Pinpoint the cell where the given text exists, returning its [X, Y] midpoint coordinate. 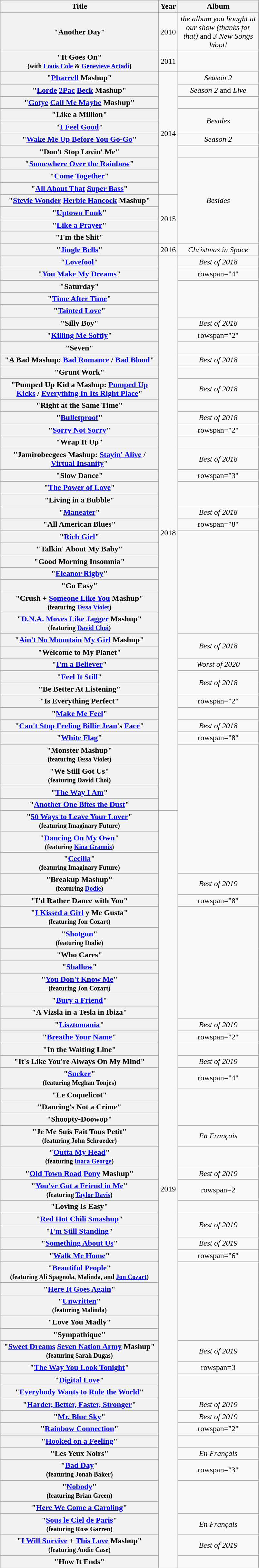
"Somewhere Over the Rainbow" [79, 164]
"Cecilia"(featuring Imaginary Future) [79, 863]
"Don't Stop Lovin' Me" [79, 151]
"Pumped Up Kid a Mashup: Pumped Up Kicks / Everything In Its Right Place" [79, 388]
rowspan=2 [218, 1190]
"Shoopty-Doowop" [79, 1119]
"Stevie Wonder Herbie Hancock Mashup" [79, 201]
"Bulletproof" [79, 418]
"Killing Me Softly" [79, 335]
"Crush + Someone Like You Mashup"(featuring Tessa Violet) [79, 602]
"Unwritten" (featuring Malinda) [79, 1305]
Album [218, 6]
"Who Cares" [79, 955]
"The Power of Love" [79, 488]
"Harder, Better, Faster, Stronger" [79, 1404]
"Everybody Wants to Rule the World" [79, 1392]
"The Way You Look Tonight" [79, 1368]
"Grunt Work" [79, 372]
"I'm Still Standing" [79, 1231]
rowspan="6" [218, 1256]
"Wrap It Up" [79, 442]
"Mr. Blue Sky" [79, 1417]
"Dancing's Not a Crime" [79, 1107]
Year [168, 6]
"Lorde 2Pac Beck Mashup" [79, 90]
the album you bought at our show (thanks for that) and 3 New Songs Woot! [218, 32]
"Silly Boy" [79, 323]
"Beautiful People"(featuring Ali Spagnola, Malinda, and Jon Cozart) [79, 1272]
"Rich Girl" [79, 537]
"Sucker"(featuring Meghan Tonjes) [79, 1078]
"Living in a Bubble" [79, 500]
"Dancing On My Own"(featuring Kina Grannis) [79, 842]
Title [79, 6]
Worst of 2020 [218, 664]
"Old Town Road Pony Mashup" [79, 1173]
"Bad Day" (featuring Jonah Baker) [79, 1470]
"Time After Time" [79, 299]
"Breakup Mashup"(featuring Dodie) [79, 884]
"Hooked on a Feeling" [79, 1441]
"Feel It Still" [79, 677]
"Like a Prayer" [79, 225]
"Go Easy" [79, 586]
"Like a Million" [79, 115]
"Is Everything Perfect" [79, 701]
"Good Morning Insomnia" [79, 561]
Christmas in Space [218, 250]
"Be Better At Listening" [79, 689]
"A Bad Mashup: Bad Romance / Bad Blood" [79, 360]
"Something About Us" [79, 1243]
"Love You Madly" [79, 1322]
"Les Yeux Noirs" [79, 1453]
"Walk Me Home" [79, 1256]
"I Will Survive + This Love Mashup"(featuring Andie Case) [79, 1545]
"Slow Dance" [79, 475]
"Outta My Head" (featuring Inara George) [79, 1157]
"Tainted Love" [79, 311]
"Lovefool" [79, 262]
"We Still Got Us"(featuring David Choi) [79, 776]
"Saturday" [79, 286]
2019 [168, 1189]
"Right at the Same Time" [79, 406]
"Shallow" [79, 967]
"All American Blues" [79, 524]
"Le Coquelicot" [79, 1095]
"You Don't Know Me"(featuring Jon Cozart) [79, 984]
"Another Day" [79, 32]
"Shotgun"(featuring Dodie) [79, 938]
"In the Waiting Line" [79, 1049]
2014 [168, 133]
"All About That Super Bass" [79, 188]
"You've Got a Friend in Me"(featuring Taylor Davis) [79, 1190]
"How It Ends" [79, 1562]
"Jamirobeegees Mashup: Stayin' Alive / Virtual Insanity" [79, 459]
"Pharrell Mashup" [79, 78]
"Sweet Dreams Seven Nation Army Mashup"(featuring Sarah Dugas) [79, 1351]
"The Way I Am" [79, 792]
"Here It Goes Again" [79, 1289]
"Sous le Ciel de Paris" (featuring Ross Garren) [79, 1524]
"Bury a Friend" [79, 1000]
"Maneater" [79, 512]
"Lisztomania" [79, 1025]
"Sympathique" [79, 1334]
"Welcome to My Planet" [79, 652]
"Come Together" [79, 176]
"I Feel Good" [79, 127]
"Can't Stop Feeling Billie Jean's Face" [79, 726]
"Loving Is Easy" [79, 1207]
2015 [168, 219]
"You Make My Dreams" [79, 274]
"Make Me Feel" [79, 713]
2016 [168, 250]
"Rainbow Connection" [79, 1429]
2011 [168, 61]
"It's Like You're Always On My Mind" [79, 1061]
"I'd Rather Dance with You" [79, 901]
"Uptown Funk" [79, 213]
2010 [168, 32]
"I'm a Believer" [79, 664]
"Monster Mashup"(featuring Tessa Violet) [79, 754]
"Another One Bites the Dust" [79, 804]
2018 [168, 533]
"D.N.A. Moves Like Jagger Mashup"(featuring David Choi) [79, 624]
"I Kissed a Girl y Me Gusta"(featuring Jon Cozart) [79, 917]
"Ain't No Mountain My Girl Mashup" [79, 640]
"A Vizsla in a Tesla in Ibiza" [79, 1012]
"It Goes On"(with Louis Cole & Genevieve Artadi) [79, 61]
Season 2 and Live [218, 90]
rowspan=3 [218, 1368]
"Eleanor Rigby" [79, 573]
"Nobody"(featuring Brian Green) [79, 1491]
"50 Ways to Leave Your Lover" (featuring Imaginary Future) [79, 821]
"Here We Come a Caroling" [79, 1507]
"Digital Love" [79, 1380]
"Jingle Bells" [79, 250]
"Breathe Your Name" [79, 1037]
"Red Hot Chili Smashup" [79, 1219]
"I'm the Shit" [79, 237]
"White Flag" [79, 738]
"Seven" [79, 348]
"Talkin' About My Baby" [79, 549]
"Wake Me Up Before You Go-Go" [79, 139]
"Gotye Call Me Maybe Mashup" [79, 102]
"Je Me Suis Fait Tous Petit"(featuring John Schroeder) [79, 1136]
"Sorry Not Sorry" [79, 430]
